Locate the cell with the specified text and output its [x, y] center coordinate. 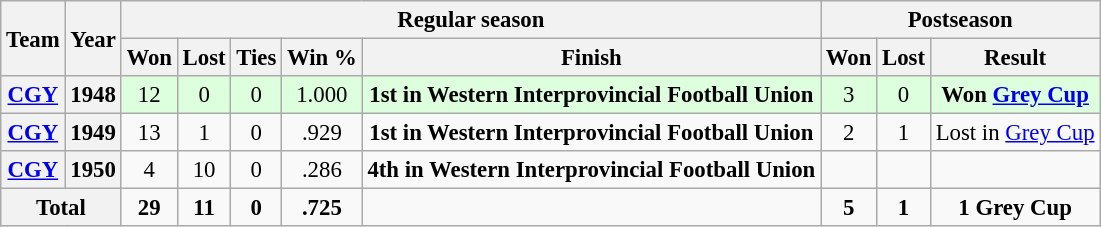
2 [849, 133]
Won Grey Cup [1014, 95]
4 [149, 170]
12 [149, 95]
Ties [256, 58]
11 [204, 208]
.929 [322, 133]
13 [149, 133]
Year [93, 38]
5 [849, 208]
Result [1014, 58]
.725 [322, 208]
Total [61, 208]
3 [849, 95]
Finish [591, 58]
Team [33, 38]
Lost in Grey Cup [1014, 133]
Win % [322, 58]
1950 [93, 170]
1 Grey Cup [1014, 208]
.286 [322, 170]
Regular season [470, 20]
10 [204, 170]
29 [149, 208]
1949 [93, 133]
4th in Western Interprovincial Football Union [591, 170]
Postseason [960, 20]
1.000 [322, 95]
1948 [93, 95]
